Pinpoint the cell where the given text exists, returning its (X, Y) midpoint coordinate. 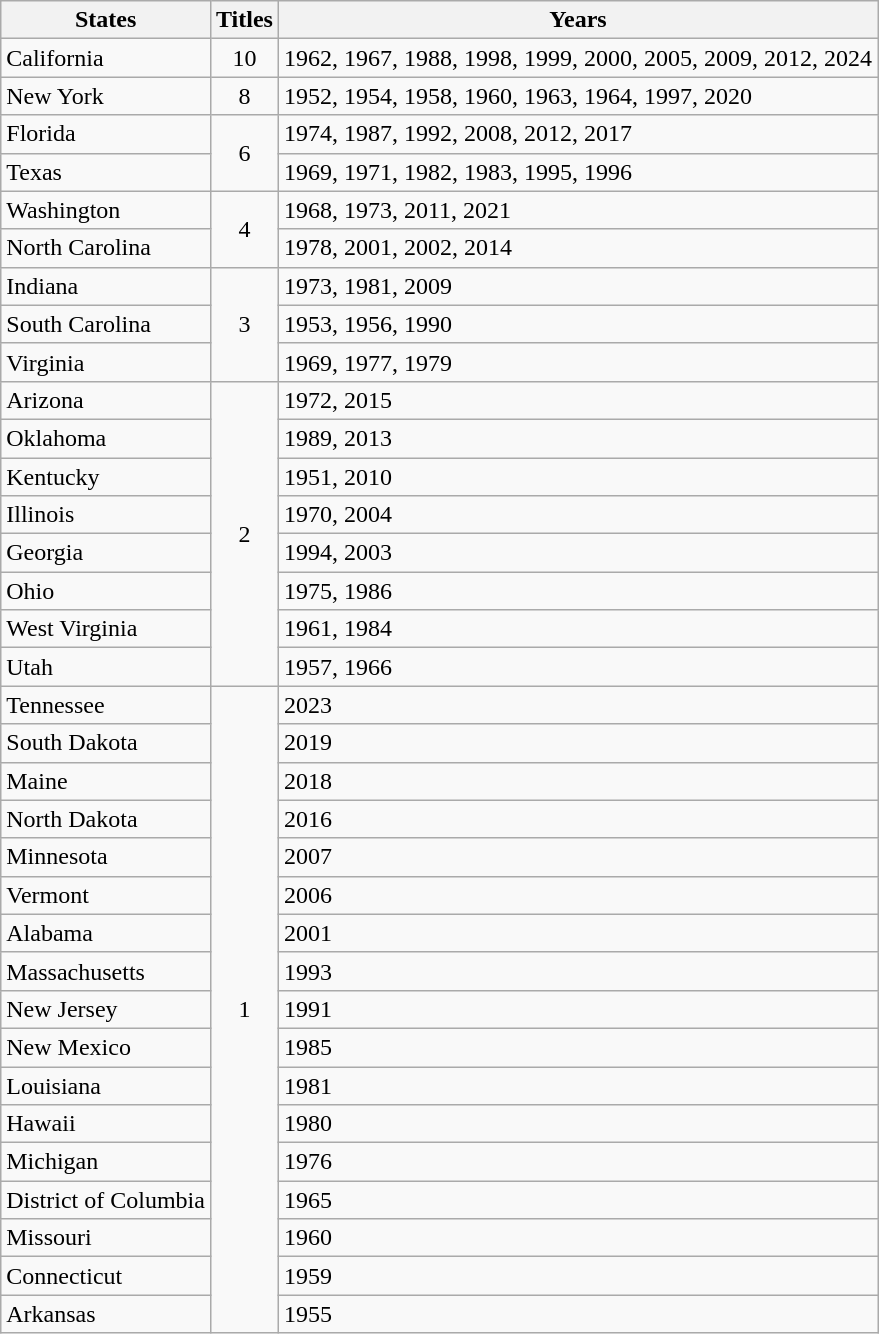
Missouri (106, 1238)
Virginia (106, 362)
Florida (106, 134)
Vermont (106, 895)
North Carolina (106, 248)
North Dakota (106, 819)
States (106, 20)
1960 (578, 1238)
10 (244, 58)
Years (578, 20)
Kentucky (106, 477)
Georgia (106, 553)
West Virginia (106, 629)
2023 (578, 705)
2001 (578, 933)
3 (244, 324)
1989, 2013 (578, 438)
6 (244, 153)
Maine (106, 781)
1969, 1977, 1979 (578, 362)
Massachusetts (106, 971)
1969, 1971, 1982, 1983, 1995, 1996 (578, 172)
1972, 2015 (578, 400)
Indiana (106, 286)
1951, 2010 (578, 477)
Arizona (106, 400)
California (106, 58)
District of Columbia (106, 1200)
1953, 1956, 1990 (578, 324)
1959 (578, 1276)
1955 (578, 1314)
1973, 1981, 2009 (578, 286)
1952, 1954, 1958, 1960, 1963, 1964, 1997, 2020 (578, 96)
2016 (578, 819)
New Jersey (106, 1009)
1976 (578, 1162)
2018 (578, 781)
2 (244, 533)
Tennessee (106, 705)
2007 (578, 857)
Illinois (106, 515)
Washington (106, 210)
4 (244, 229)
Connecticut (106, 1276)
New Mexico (106, 1047)
Utah (106, 667)
Oklahoma (106, 438)
1985 (578, 1047)
1965 (578, 1200)
1978, 2001, 2002, 2014 (578, 248)
1961, 1984 (578, 629)
1975, 1986 (578, 591)
Michigan (106, 1162)
1980 (578, 1124)
1991 (578, 1009)
South Carolina (106, 324)
Louisiana (106, 1085)
New York (106, 96)
Arkansas (106, 1314)
1970, 2004 (578, 515)
South Dakota (106, 743)
1994, 2003 (578, 553)
1968, 1973, 2011, 2021 (578, 210)
1974, 1987, 1992, 2008, 2012, 2017 (578, 134)
Hawaii (106, 1124)
Alabama (106, 933)
Ohio (106, 591)
1993 (578, 971)
1 (244, 1010)
1962, 1967, 1988, 1998, 1999, 2000, 2005, 2009, 2012, 2024 (578, 58)
Titles (244, 20)
1981 (578, 1085)
8 (244, 96)
Texas (106, 172)
1957, 1966 (578, 667)
Minnesota (106, 857)
2019 (578, 743)
2006 (578, 895)
